Determine the [X, Y] coordinate at the center of the cell enclosing the given text.  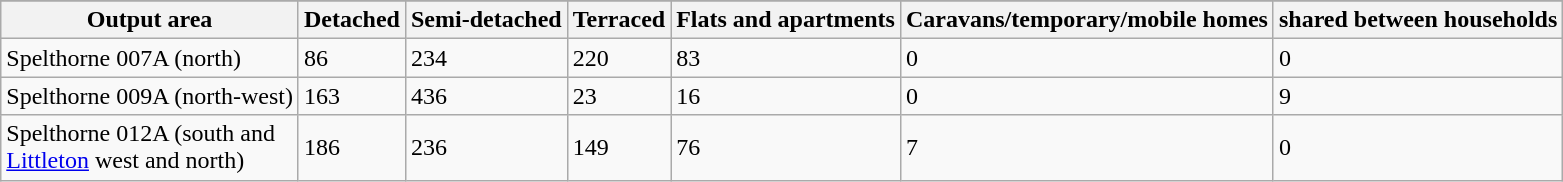
Spelthorne 007A (north) [150, 58]
86 [352, 58]
shared between households [1418, 20]
220 [618, 58]
163 [352, 96]
Detached [352, 20]
Terraced [618, 20]
Output area [150, 20]
16 [786, 96]
Spelthorne 009A (north-west) [150, 96]
9 [1418, 96]
7 [1086, 148]
Spelthorne 012A (south andLittleton west and north) [150, 148]
149 [618, 148]
234 [486, 58]
83 [786, 58]
Caravans/temporary/mobile homes [1086, 20]
186 [352, 148]
Flats and apartments [786, 20]
23 [618, 96]
76 [786, 148]
236 [486, 148]
436 [486, 96]
Semi-detached [486, 20]
